Detect which cell encompasses the target text, then output its [X, Y] center coordinate. 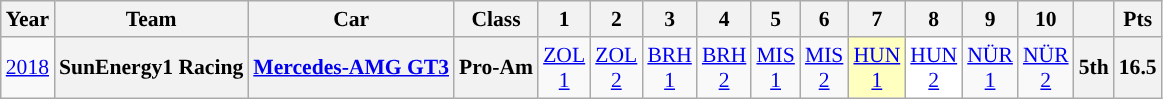
Year [28, 19]
SunEnergy1 Racing [151, 68]
HUN1 [876, 68]
Pts [1138, 19]
3 [670, 19]
MIS2 [824, 68]
Team [151, 19]
1 [564, 19]
7 [876, 19]
2 [616, 19]
BRH2 [724, 68]
NÜR2 [1046, 68]
10 [1046, 19]
4 [724, 19]
16.5 [1138, 68]
8 [934, 19]
MIS1 [776, 68]
Class [496, 19]
HUN2 [934, 68]
Mercedes-AMG GT3 [351, 68]
5 [776, 19]
ZOL2 [616, 68]
BRH1 [670, 68]
2018 [28, 68]
Car [351, 19]
NÜR1 [990, 68]
ZOL1 [564, 68]
6 [824, 19]
9 [990, 19]
5th [1094, 68]
Pro-Am [496, 68]
